Search for the cell housing the specified text and yield its [X, Y] center coordinate. 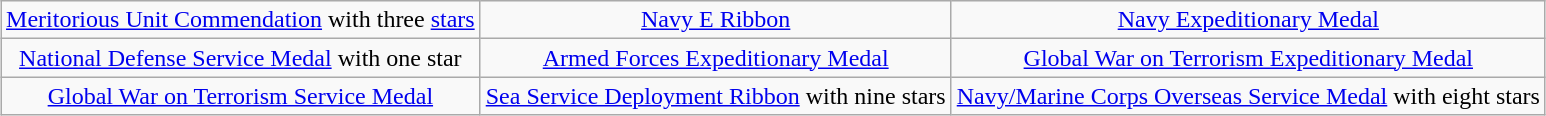
Navy E Ribbon [716, 20]
Global War on Terrorism Service Medal [241, 96]
National Defense Service Medal with one star [241, 58]
Armed Forces Expeditionary Medal [716, 58]
Navy Expeditionary Medal [1248, 20]
Sea Service Deployment Ribbon with nine stars [716, 96]
Navy/Marine Corps Overseas Service Medal with eight stars [1248, 96]
Meritorious Unit Commendation with three stars [241, 20]
Global War on Terrorism Expeditionary Medal [1248, 58]
